Find where the given text appears and provide that cell's center as (x, y) coordinate. 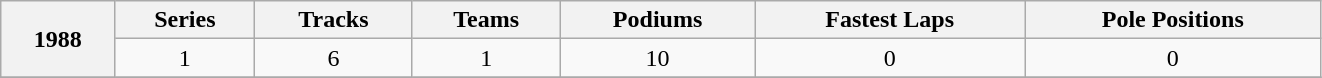
Series (185, 20)
6 (334, 58)
Podiums (657, 20)
Tracks (334, 20)
Teams (486, 20)
1988 (58, 39)
Pole Positions (1173, 20)
10 (657, 58)
Fastest Laps (890, 20)
